For the text-containing cell, return its midpoint in [x, y] coordinate format. 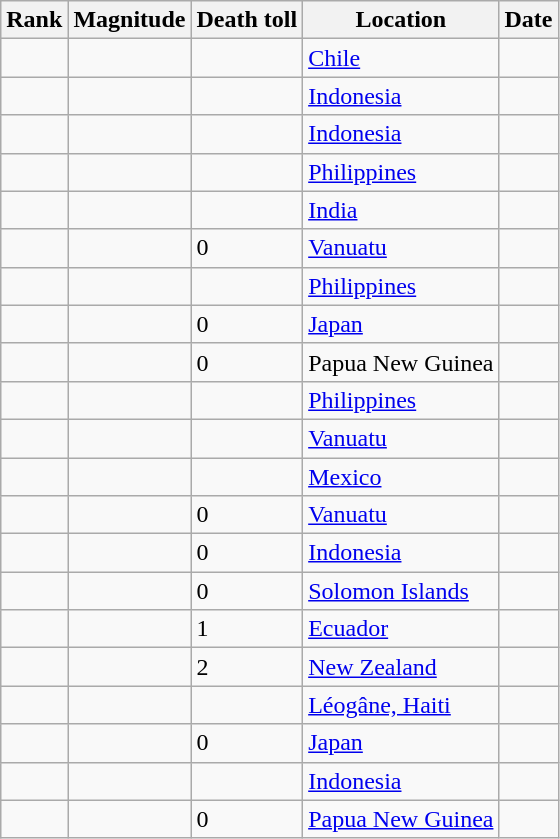
Mexico [401, 477]
1 [247, 629]
Ecuador [401, 629]
Chile [401, 58]
India [401, 210]
Date [528, 20]
Death toll [247, 20]
Rank [34, 20]
Magnitude [130, 20]
2 [247, 667]
Solomon Islands [401, 591]
Léogâne, Haiti [401, 705]
New Zealand [401, 667]
Location [401, 20]
